Locate the cell with the specified text and output its [x, y] center coordinate. 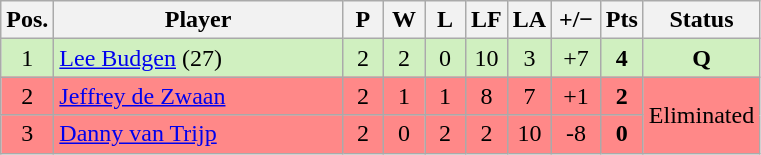
+1 [576, 96]
4 [622, 58]
L [444, 20]
Danny van Trijp [198, 134]
8 [487, 96]
-8 [576, 134]
W [404, 20]
Lee Budgen (27) [198, 58]
LF [487, 20]
7 [529, 96]
P [362, 20]
+/− [576, 20]
+7 [576, 58]
Q [701, 58]
Pos. [28, 20]
Jeffrey de Zwaan [198, 96]
LA [529, 20]
Player [198, 20]
Eliminated [701, 115]
Status [701, 20]
Pts [622, 20]
